Capture the cell that displays the provided text and extract its (X, Y) central coordinate. 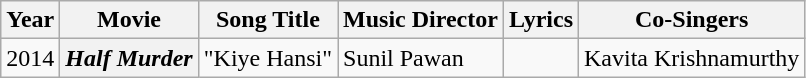
2014 (30, 58)
Movie (129, 20)
Year (30, 20)
Music Director (421, 20)
Half Murder (129, 58)
Sunil Pawan (421, 58)
Kavita Krishnamurthy (692, 58)
"Kiye Hansi" (268, 58)
Co-Singers (692, 20)
Lyrics (540, 20)
Song Title (268, 20)
